Provide the [X, Y] coordinate of the cell's center where the given text is located.  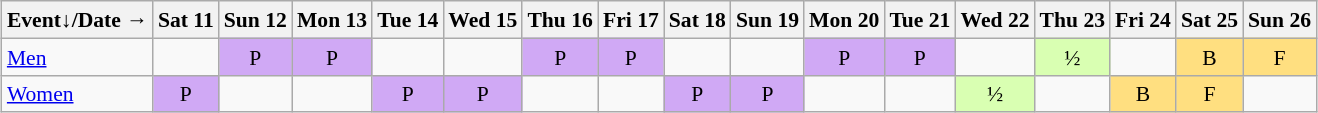
Sat 25 [1210, 20]
Sun 26 [1280, 20]
Fri 24 [1143, 20]
Fri 17 [631, 20]
Sat 18 [698, 20]
Thu 16 [560, 20]
Event↓/Date → [78, 20]
Tue 21 [920, 20]
Wed 22 [994, 20]
Men [78, 56]
Wed 15 [482, 20]
Sun 12 [256, 20]
Tue 14 [408, 20]
Sun 19 [768, 20]
Mon 13 [332, 20]
Women [78, 94]
Mon 20 [844, 20]
Sat 11 [186, 20]
Thu 23 [1073, 20]
